For the text-containing cell, return its midpoint in (x, y) coordinate format. 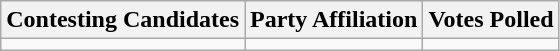
Votes Polled (491, 20)
Party Affiliation (334, 20)
Contesting Candidates (123, 20)
